For the text-containing cell, return its midpoint in [x, y] coordinate format. 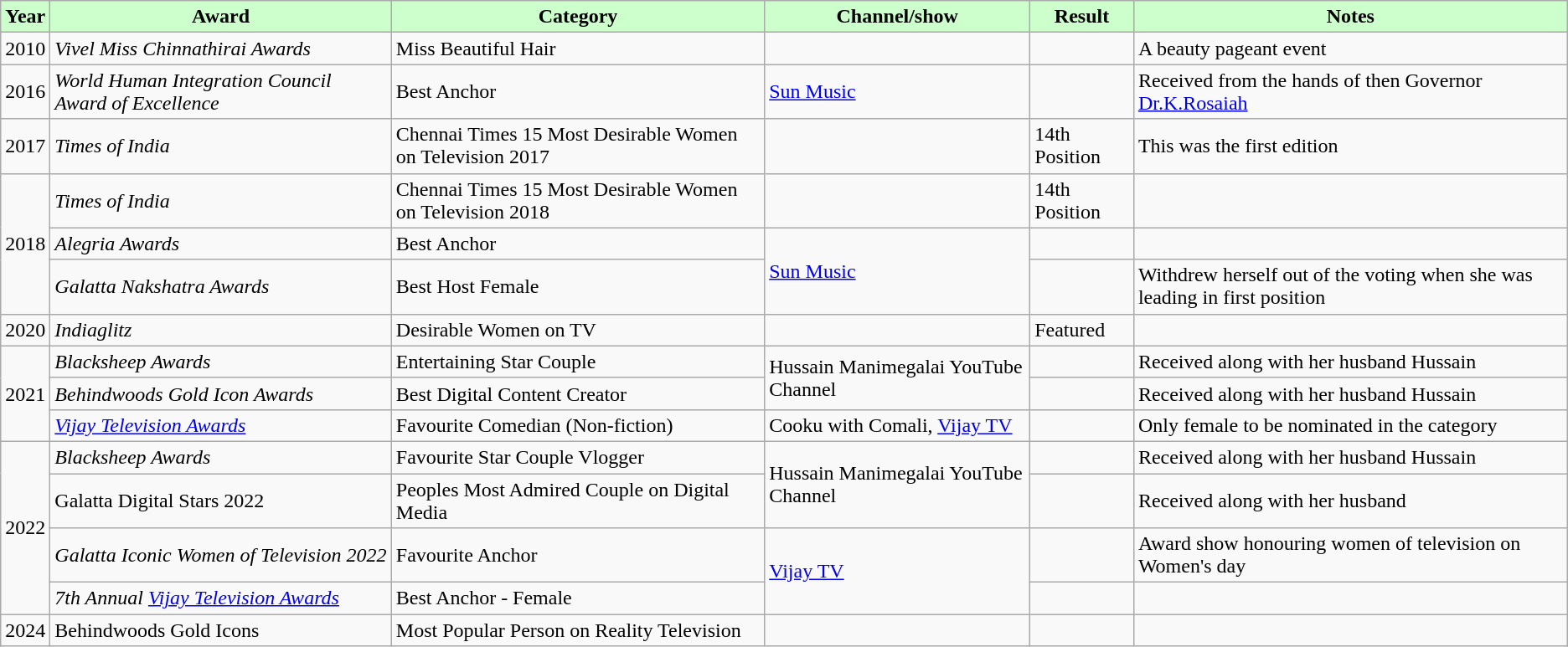
2022 [25, 527]
Only female to be nominated in the category [1350, 425]
Chennai Times 15 Most Desirable Women on Television 2017 [578, 146]
Behindwoods Gold Icon Awards [221, 393]
Notes [1350, 17]
Favourite Comedian (Non-fiction) [578, 425]
Galatta Iconic Women of Television 2022 [221, 556]
Cooku with Comali, Vijay TV [898, 425]
2024 [25, 630]
Award show honouring women of television on Women's day [1350, 556]
Behindwoods Gold Icons [221, 630]
Category [578, 17]
Received along with her husband [1350, 501]
Award [221, 17]
2016 [25, 92]
Peoples Most Admired Couple on Digital Media [578, 501]
Received from the hands of then Governor Dr.K.Rosaiah [1350, 92]
Miss Beautiful Hair [578, 49]
Galatta Digital Stars 2022 [221, 501]
Entertaining Star Couple [578, 362]
This was the first edition [1350, 146]
7th Annual Vijay Television Awards [221, 598]
2010 [25, 49]
Favourite Star Couple Vlogger [578, 457]
Desirable Women on TV [578, 330]
2021 [25, 393]
Year [25, 17]
Vijay Television Awards [221, 425]
World Human Integration Council Award of Excellence [221, 92]
Galatta Nakshatra Awards [221, 286]
Vivel Miss Chinnathirai Awards [221, 49]
Indiaglitz [221, 330]
Featured [1082, 330]
2020 [25, 330]
Withdrew herself out of the voting when she was leading in first position [1350, 286]
A beauty pageant event [1350, 49]
Chennai Times 15 Most Desirable Women on Television 2018 [578, 201]
Alegria Awards [221, 244]
2018 [25, 244]
Best Anchor - Female [578, 598]
Result [1082, 17]
Vijay TV [898, 571]
Best Digital Content Creator [578, 393]
Favourite Anchor [578, 556]
Most Popular Person on Reality Television [578, 630]
2017 [25, 146]
Channel/show [898, 17]
Best Host Female [578, 286]
